Return (x, y) of the center of cell containing provided text 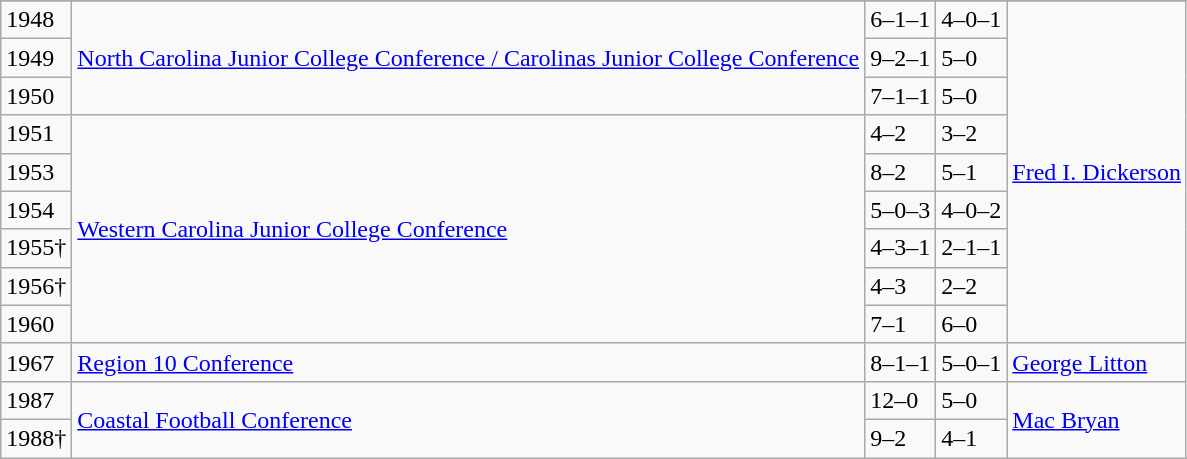
4–0–2 (972, 210)
4–3–1 (900, 248)
1949 (36, 58)
1953 (36, 172)
9–2 (900, 438)
2–2 (972, 286)
1987 (36, 400)
Fred I. Dickerson (1097, 172)
1988† (36, 438)
1955† (36, 248)
6–0 (972, 324)
6–1–1 (900, 20)
North Carolina Junior College Conference / Carolinas Junior College Conference (468, 58)
12–0 (900, 400)
4–1 (972, 438)
1967 (36, 362)
1948 (36, 20)
2–1–1 (972, 248)
George Litton (1097, 362)
8–1–1 (900, 362)
5–0–3 (900, 210)
3–2 (972, 134)
1951 (36, 134)
4–0–1 (972, 20)
Mac Bryan (1097, 419)
4–2 (900, 134)
8–2 (900, 172)
7–1 (900, 324)
1950 (36, 96)
7–1–1 (900, 96)
Region 10 Conference (468, 362)
Western Carolina Junior College Conference (468, 229)
1960 (36, 324)
5–1 (972, 172)
5–0–1 (972, 362)
4–3 (900, 286)
1954 (36, 210)
9–2–1 (900, 58)
Coastal Football Conference (468, 419)
1956† (36, 286)
